Detect which cell encompasses the target text, then output its (X, Y) center coordinate. 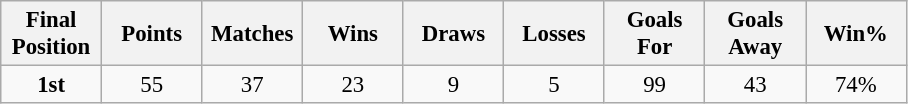
74% (856, 85)
5 (554, 85)
9 (454, 85)
Goals For (654, 34)
Goals Away (756, 34)
Points (152, 34)
37 (252, 85)
99 (654, 85)
Final Position (52, 34)
55 (152, 85)
Wins (354, 34)
Matches (252, 34)
1st (52, 85)
43 (756, 85)
Win% (856, 34)
23 (354, 85)
Losses (554, 34)
Draws (454, 34)
